Capture the cell that displays the provided text and extract its [x, y] central coordinate. 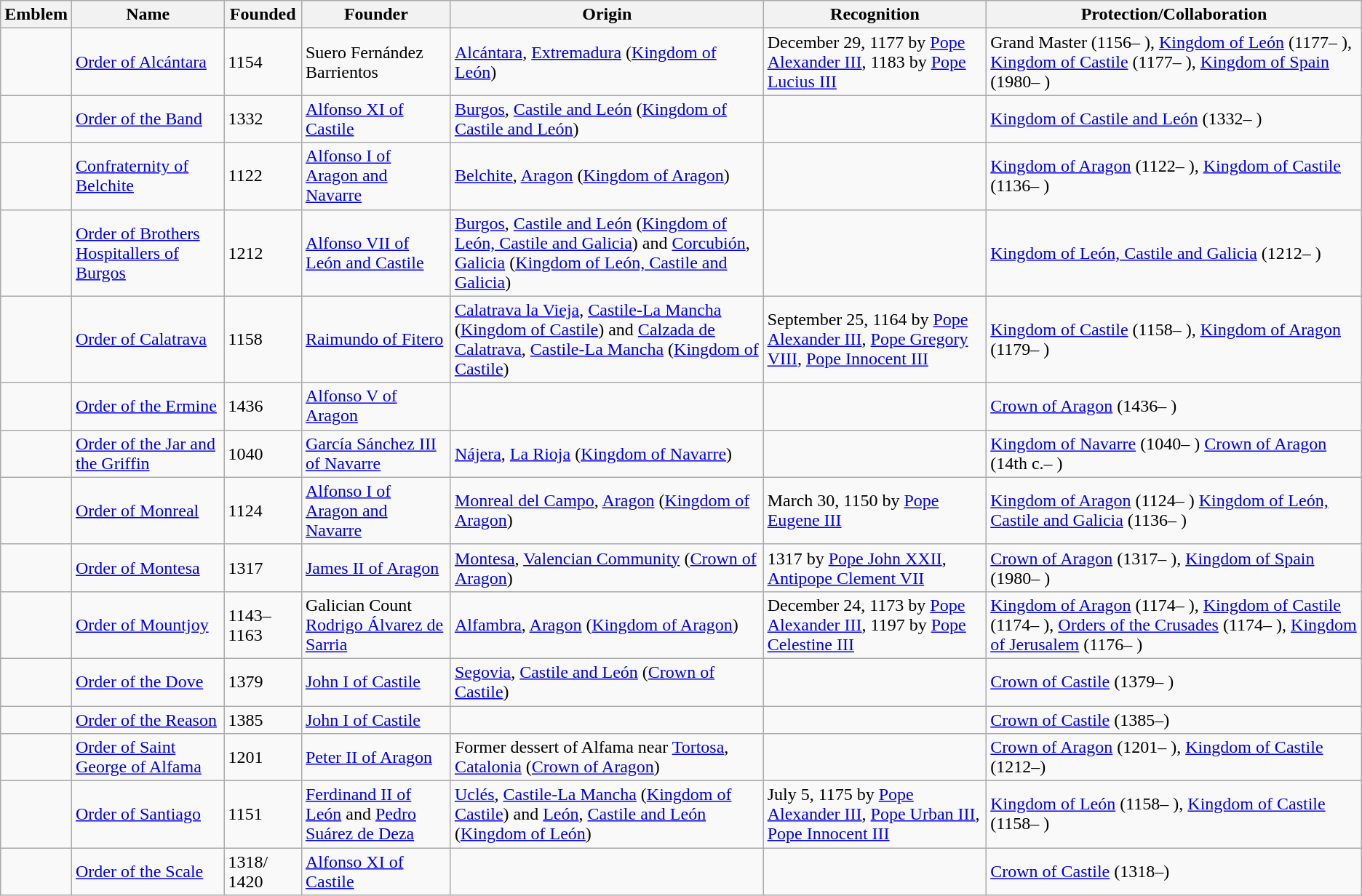
Belchite, Aragon (Kingdom of Aragon) [607, 176]
Founded [263, 15]
Ferdinand II of León and Pedro Suárez de Deza [375, 815]
Order of Brothers Hospitallers of Burgos [148, 253]
Order of Montesa [148, 567]
Order of Saint George of Alfama [148, 758]
Origin [607, 15]
Kingdom of Navarre (1040– ) Crown of Aragon (14th c.– ) [1174, 454]
Alfambra, Aragon (Kingdom of Aragon) [607, 625]
1040 [263, 454]
Order of Calatrava [148, 339]
Order of the Dove [148, 682]
Kingdom of Castile and León (1332– ) [1174, 119]
Kingdom of Aragon (1124– ) Kingdom of León, Castile and Galicia (1136– ) [1174, 511]
Kingdom of Castile (1158– ), Kingdom of Aragon (1179– ) [1174, 339]
Suero Fernández Barrientos [375, 62]
Order of the Scale [148, 871]
Kingdom of Aragon (1174– ), Kingdom of Castile (1174– ), Orders of the Crusades (1174– ), Kingdom of Jerusalem (1176– ) [1174, 625]
1124 [263, 511]
Calatrava la Vieja, Castile-La Mancha (Kingdom of Castile) and Calzada de Calatrava, Castile-La Mancha (Kingdom of Castile) [607, 339]
Alcántara, Extremadura (Kingdom of León) [607, 62]
Galician Count Rodrigo Álvarez de Sarria [375, 625]
1122 [263, 176]
July 5, 1175 by Pope Alexander III, Pope Urban III, Pope Innocent III [875, 815]
Monreal del Campo, Aragon (Kingdom of Aragon) [607, 511]
Grand Master (1156– ), Kingdom of León (1177– ), Kingdom of Castile (1177– ), Kingdom of Spain (1980– ) [1174, 62]
Order of Santiago [148, 815]
Crown of Castile (1379– ) [1174, 682]
1332 [263, 119]
Founder [375, 15]
Peter II of Aragon [375, 758]
Confraternity of Belchite [148, 176]
Alfonso VII of León and Castile [375, 253]
1385 [263, 719]
1201 [263, 758]
1379 [263, 682]
1143–1163 [263, 625]
Protection/Collaboration [1174, 15]
Order of Monreal [148, 511]
Nájera, La Rioja (Kingdom of Navarre) [607, 454]
1436 [263, 406]
Recognition [875, 15]
1154 [263, 62]
Segovia, Castile and León (Crown of Castile) [607, 682]
Montesa, Valencian Community (Crown of Aragon) [607, 567]
Crown of Aragon (1436– ) [1174, 406]
Uclés, Castile-La Mancha (Kingdom of Castile) and León, Castile and León (Kingdom of León) [607, 815]
García Sánchez III of Navarre [375, 454]
Order of the Ermine [148, 406]
Burgos, Castile and León (Kingdom of Castile and León) [607, 119]
Crown of Castile (1385–) [1174, 719]
Order of Mountjoy [148, 625]
December 29, 1177 by Pope Alexander III, 1183 by Pope Lucius III [875, 62]
December 24, 1173 by Pope Alexander III, 1197 by Pope Celestine III [875, 625]
1317 [263, 567]
Emblem [36, 15]
Order of the Reason [148, 719]
Kingdom of Aragon (1122– ), Kingdom of Castile (1136– ) [1174, 176]
1158 [263, 339]
Alfonso V of Aragon [375, 406]
September 25, 1164 by Pope Alexander III, Pope Gregory VIII, Pope Innocent III [875, 339]
Crown of Aragon (1201– ), Kingdom of Castile (1212–) [1174, 758]
Order of the Jar and the Griffin [148, 454]
1317 by Pope John XXII, Antipope Clement VII [875, 567]
Crown of Aragon (1317– ), Kingdom of Spain (1980– ) [1174, 567]
March 30, 1150 by Pope Eugene III [875, 511]
1212 [263, 253]
Name [148, 15]
1151 [263, 815]
1318/ 1420 [263, 871]
Order of the Band [148, 119]
Kingdom of León (1158– ), Kingdom of Castile (1158– ) [1174, 815]
James II of Aragon [375, 567]
Order of Alcántara [148, 62]
Kingdom of León, Castile and Galicia (1212– ) [1174, 253]
Burgos, Castile and León (Kingdom of León, Castile and Galicia) and Corcubión, Galicia (Kingdom of León, Castile and Galicia) [607, 253]
Former dessert of Alfama near Tortosa, Catalonia (Crown of Aragon) [607, 758]
Raimundo of Fitero [375, 339]
Crown of Castile (1318–) [1174, 871]
